Detect which cell encompasses the target text, then output its (x, y) center coordinate. 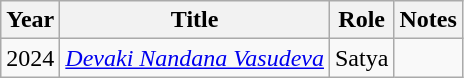
Notes (428, 20)
Role (361, 20)
Devaki Nandana Vasudeva (195, 58)
2024 (30, 58)
Title (195, 20)
Year (30, 20)
Satya (361, 58)
